For the text-containing cell, return its midpoint in (x, y) coordinate format. 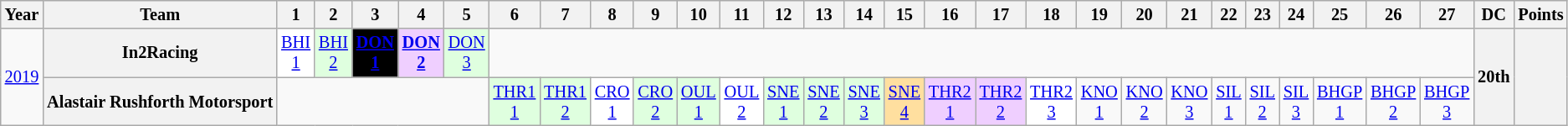
THR22 (1001, 102)
CRO1 (612, 102)
21 (1190, 14)
2019 (22, 77)
BHI2 (333, 53)
8 (612, 14)
24 (1296, 14)
THR12 (566, 102)
23 (1263, 14)
SIL1 (1228, 102)
THR23 (1051, 102)
4 (422, 14)
BHI1 (296, 53)
In2Racing (160, 53)
16 (951, 14)
25 (1340, 14)
14 (864, 14)
5 (467, 14)
CRO2 (655, 102)
Year (22, 14)
7 (566, 14)
19 (1099, 14)
SIL3 (1296, 102)
20 (1145, 14)
9 (655, 14)
12 (783, 14)
1 (296, 14)
SIL2 (1263, 102)
THR11 (515, 102)
BHGP3 (1447, 102)
DON3 (467, 53)
BHGP1 (1340, 102)
SNE1 (783, 102)
10 (699, 14)
20th (1494, 77)
KNO2 (1145, 102)
Points (1540, 14)
26 (1393, 14)
BHGP2 (1393, 102)
2 (333, 14)
OUL2 (742, 102)
27 (1447, 14)
SNE3 (864, 102)
Team (160, 14)
SNE4 (904, 102)
OUL1 (699, 102)
11 (742, 14)
Alastair Rushforth Motorsport (160, 102)
DON2 (422, 53)
DC (1494, 14)
DON1 (375, 53)
18 (1051, 14)
22 (1228, 14)
13 (823, 14)
6 (515, 14)
THR21 (951, 102)
15 (904, 14)
3 (375, 14)
17 (1001, 14)
SNE2 (823, 102)
KNO1 (1099, 102)
KNO3 (1190, 102)
